Capture the cell that displays the provided text and extract its (x, y) central coordinate. 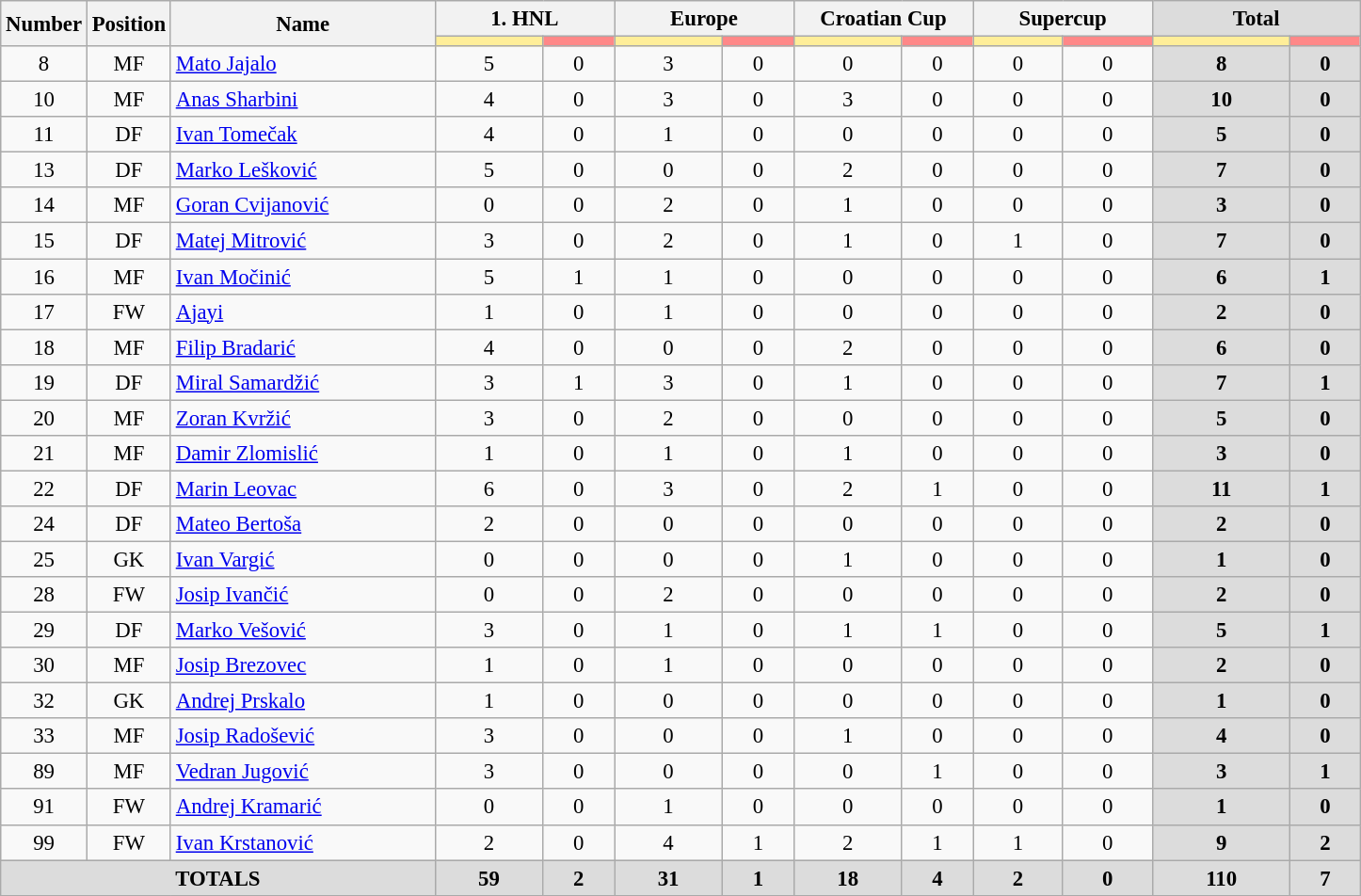
Josip Radošević (303, 736)
Total (1256, 19)
Ivan Tomečak (303, 135)
Position (128, 24)
99 (44, 842)
Ajayi (303, 312)
Vedran Jugović (303, 772)
110 (1222, 878)
20 (44, 418)
Marin Leovac (303, 488)
22 (44, 488)
Ivan Krstanović (303, 842)
31 (668, 878)
Marko Vešović (303, 631)
9 (1222, 842)
59 (489, 878)
25 (44, 559)
Damir Zlomislić (303, 454)
Josip Brezovec (303, 665)
Zoran Kvržić (303, 418)
Goran Cvijanović (303, 206)
Croatian Cup (883, 19)
1. HNL (525, 19)
16 (44, 277)
17 (44, 312)
33 (44, 736)
Matej Mitrović (303, 241)
15 (44, 241)
Supercup (1064, 19)
Ivan Vargić (303, 559)
Mato Jajalo (303, 64)
Miral Samardžić (303, 382)
Andrej Prskalo (303, 701)
32 (44, 701)
Josip Ivančić (303, 595)
28 (44, 595)
29 (44, 631)
Ivan Močinić (303, 277)
Europe (704, 19)
Number (44, 24)
Name (303, 24)
19 (44, 382)
13 (44, 170)
89 (44, 772)
24 (44, 524)
21 (44, 454)
TOTALS (218, 878)
Marko Lešković (303, 170)
14 (44, 206)
Mateo Bertoša (303, 524)
Anas Sharbini (303, 100)
30 (44, 665)
Filip Bradarić (303, 347)
91 (44, 808)
Andrej Kramarić (303, 808)
